Capture the cell that displays the provided text and extract its (X, Y) central coordinate. 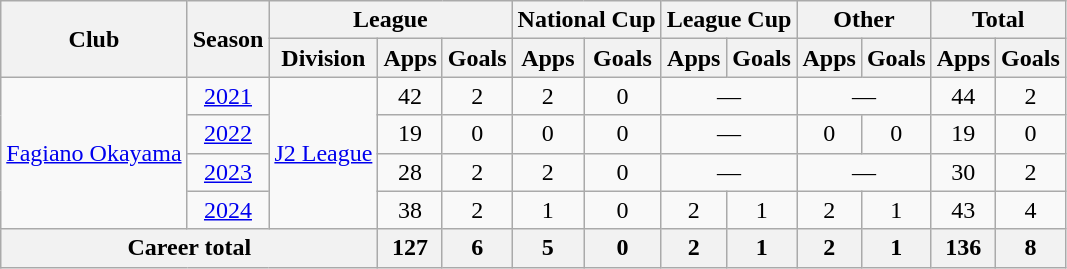
League Cup (729, 20)
J2 League (324, 153)
Season (228, 39)
44 (963, 96)
National Cup (586, 20)
28 (410, 172)
2023 (228, 172)
127 (410, 248)
Career total (190, 248)
4 (1031, 210)
Fagiano Okayama (94, 153)
6 (477, 248)
League (390, 20)
Division (324, 58)
8 (1031, 248)
30 (963, 172)
2021 (228, 96)
Other (864, 20)
43 (963, 210)
136 (963, 248)
Total (998, 20)
42 (410, 96)
5 (548, 248)
2024 (228, 210)
Club (94, 39)
38 (410, 210)
2022 (228, 134)
